Capture the cell that displays the provided text and extract its [X, Y] central coordinate. 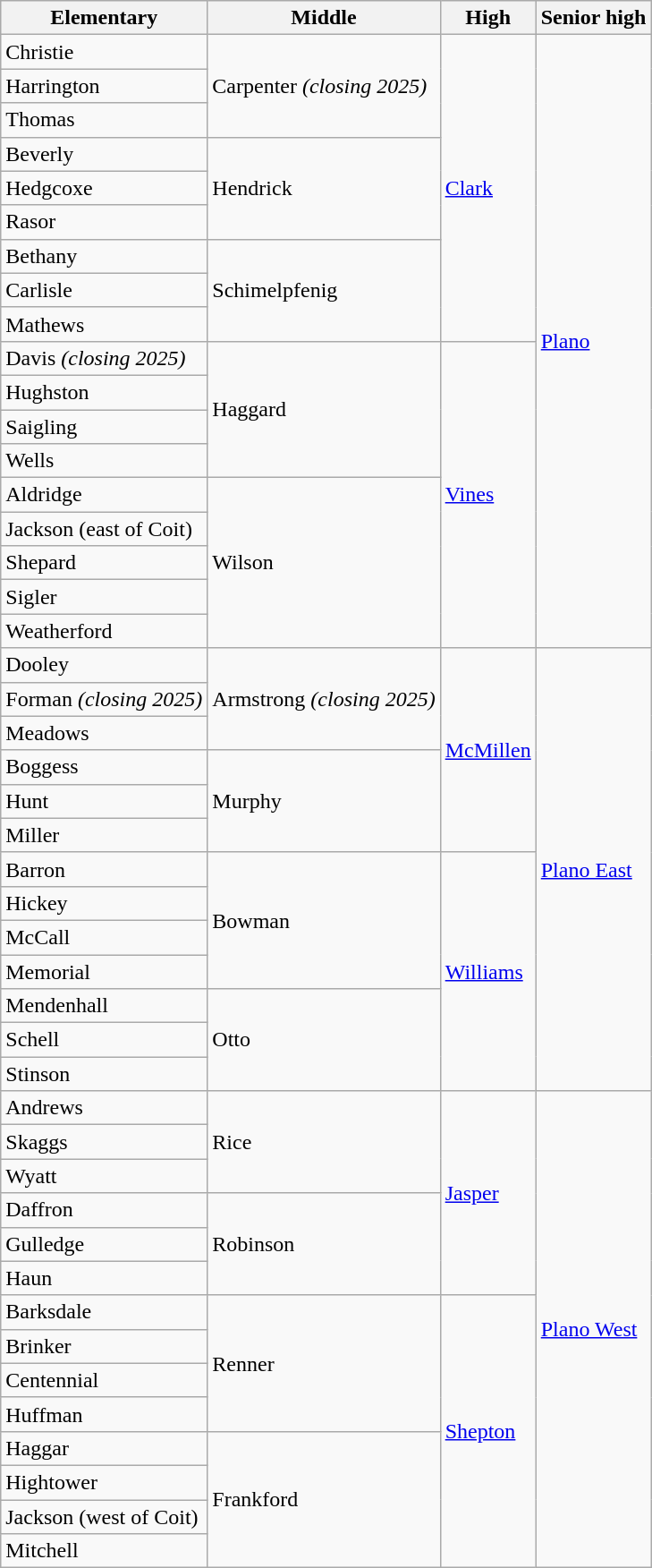
Plano East [594, 870]
Wyatt [104, 1176]
Murphy [324, 801]
Skaggs [104, 1142]
Schimelpfenig [324, 290]
Forman (closing 2025) [104, 699]
High [488, 18]
Haun [104, 1278]
Boggess [104, 767]
Hedgcoxe [104, 188]
Saigling [104, 427]
Dooley [104, 665]
Gulledge [104, 1244]
Armstrong (closing 2025) [324, 699]
Senior high [594, 18]
Frankford [324, 1499]
Centennial [104, 1380]
Huffman [104, 1414]
Clark [488, 188]
Plano [594, 342]
Sigler [104, 597]
Stinson [104, 1074]
Carpenter (closing 2025) [324, 86]
Hunt [104, 801]
Haggar [104, 1448]
McCall [104, 937]
Davis (closing 2025) [104, 358]
Hickey [104, 903]
Christie [104, 52]
Rasor [104, 222]
Daffron [104, 1210]
Carlisle [104, 290]
Beverly [104, 154]
Jackson (west of Coit) [104, 1517]
Elementary [104, 18]
Brinker [104, 1346]
Thomas [104, 120]
McMillen [488, 750]
Vines [488, 494]
Aldridge [104, 495]
Wilson [324, 563]
Robinson [324, 1244]
Mitchell [104, 1551]
Mathews [104, 324]
Meadows [104, 733]
Williams [488, 971]
Jasper [488, 1193]
Weatherford [104, 631]
Hightower [104, 1482]
Harrington [104, 86]
Haggard [324, 409]
Renner [324, 1363]
Mendenhall [104, 1006]
Bowman [324, 920]
Schell [104, 1040]
Barron [104, 869]
Memorial [104, 971]
Hughston [104, 392]
Plano West [594, 1330]
Shepard [104, 563]
Andrews [104, 1108]
Bethany [104, 256]
Miller [104, 835]
Wells [104, 461]
Middle [324, 18]
Shepton [488, 1431]
Rice [324, 1142]
Barksdale [104, 1312]
Jackson (east of Coit) [104, 529]
Otto [324, 1040]
Hendrick [324, 188]
